Detect which cell encompasses the target text, then output its (X, Y) center coordinate. 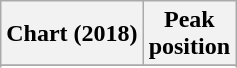
Peak position (189, 34)
Chart (2018) (72, 34)
